Return [x, y] of the center of cell containing provided text 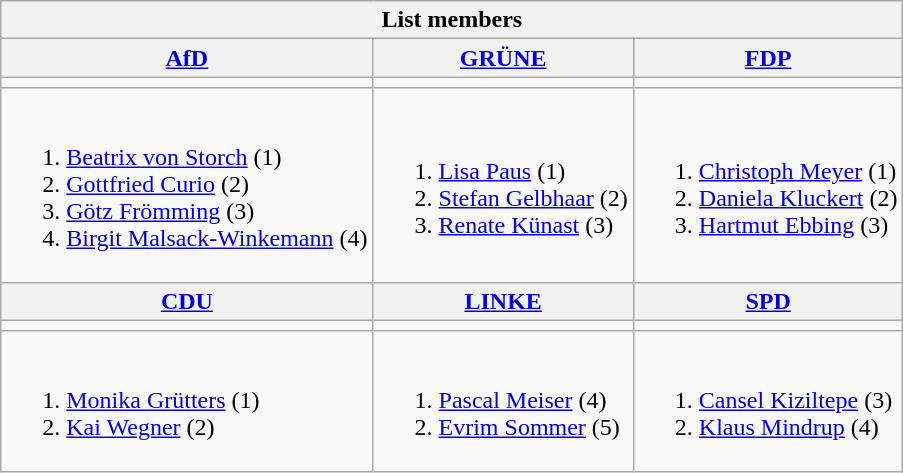
Christoph Meyer (1)Daniela Kluckert (2)Hartmut Ebbing (3) [768, 185]
Beatrix von Storch (1)Gottfried Curio (2)Götz Frömming (3)Birgit Malsack-Winkemann (4) [187, 185]
CDU [187, 301]
Lisa Paus (1)Stefan Gelbhaar (2)Renate Künast (3) [503, 185]
Cansel Kiziltepe (3)Klaus Mindrup (4) [768, 401]
LINKE [503, 301]
SPD [768, 301]
FDP [768, 58]
List members [452, 20]
Monika Grütters (1)Kai Wegner (2) [187, 401]
GRÜNE [503, 58]
Pascal Meiser (4)Evrim Sommer (5) [503, 401]
AfD [187, 58]
